For the text-containing cell, return its midpoint in (X, Y) coordinate format. 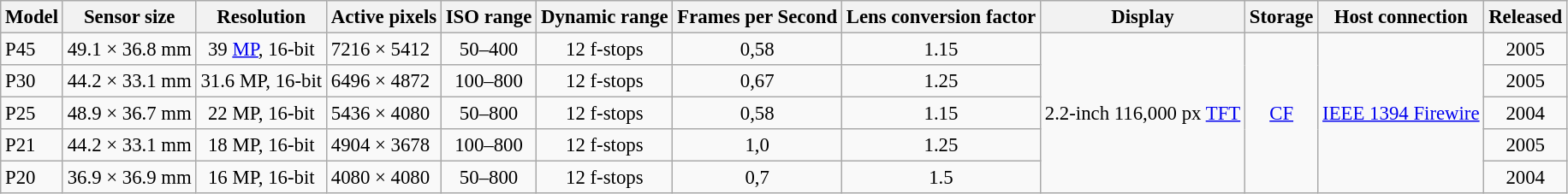
Dynamic range (604, 17)
6496 × 4872 (383, 81)
P20 (33, 178)
Frames per Second (757, 17)
Resolution (261, 17)
P21 (33, 145)
0,67 (757, 81)
50–400 (488, 50)
1,0 (757, 145)
Active pixels (383, 17)
18 MP, 16-bit (261, 145)
36.9 × 36.9 mm (129, 178)
Storage (1282, 17)
31.6 MP, 16-bit (261, 81)
4904 × 3678 (383, 145)
22 MP, 16-bit (261, 114)
CF (1282, 114)
Released (1525, 17)
ISO range (488, 17)
7216 × 5412 (383, 50)
Display (1142, 17)
49.1 × 36.8 mm (129, 50)
4080 × 4080 (383, 178)
48.9 × 36.7 mm (129, 114)
Host connection (1401, 17)
39 MP, 16-bit (261, 50)
P30 (33, 81)
Lens conversion factor (941, 17)
IEEE 1394 Firewire (1401, 114)
2.2-inch 116,000 px TFT (1142, 114)
P25 (33, 114)
5436 × 4080 (383, 114)
1.5 (941, 178)
16 MP, 16-bit (261, 178)
Model (33, 17)
P45 (33, 50)
0,7 (757, 178)
Sensor size (129, 17)
